Detect which cell encompasses the target text, then output its [X, Y] center coordinate. 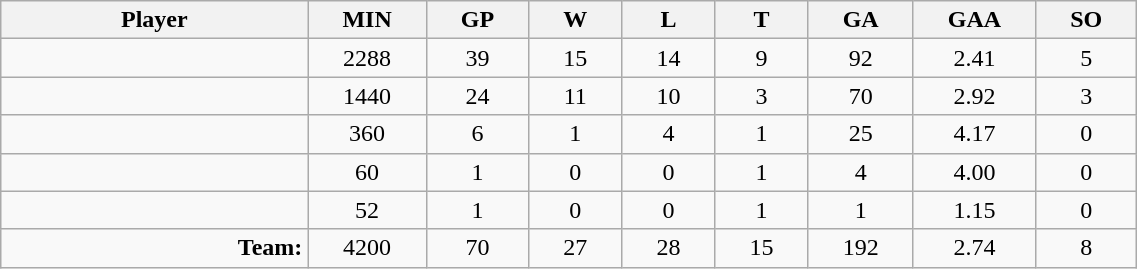
360 [367, 134]
4200 [367, 248]
1.15 [974, 210]
1440 [367, 96]
GP [477, 20]
192 [860, 248]
11 [576, 96]
14 [668, 58]
L [668, 20]
T [762, 20]
9 [762, 58]
Team: [154, 248]
8 [1086, 248]
10 [668, 96]
4.17 [974, 134]
2288 [367, 58]
52 [367, 210]
GA [860, 20]
39 [477, 58]
2.74 [974, 248]
SO [1086, 20]
25 [860, 134]
24 [477, 96]
GAA [974, 20]
2.92 [974, 96]
4.00 [974, 172]
MIN [367, 20]
27 [576, 248]
Player [154, 20]
W [576, 20]
2.41 [974, 58]
28 [668, 248]
5 [1086, 58]
6 [477, 134]
60 [367, 172]
92 [860, 58]
